Scan for the cell matching the given text and deliver its [x, y] coordinate at center. 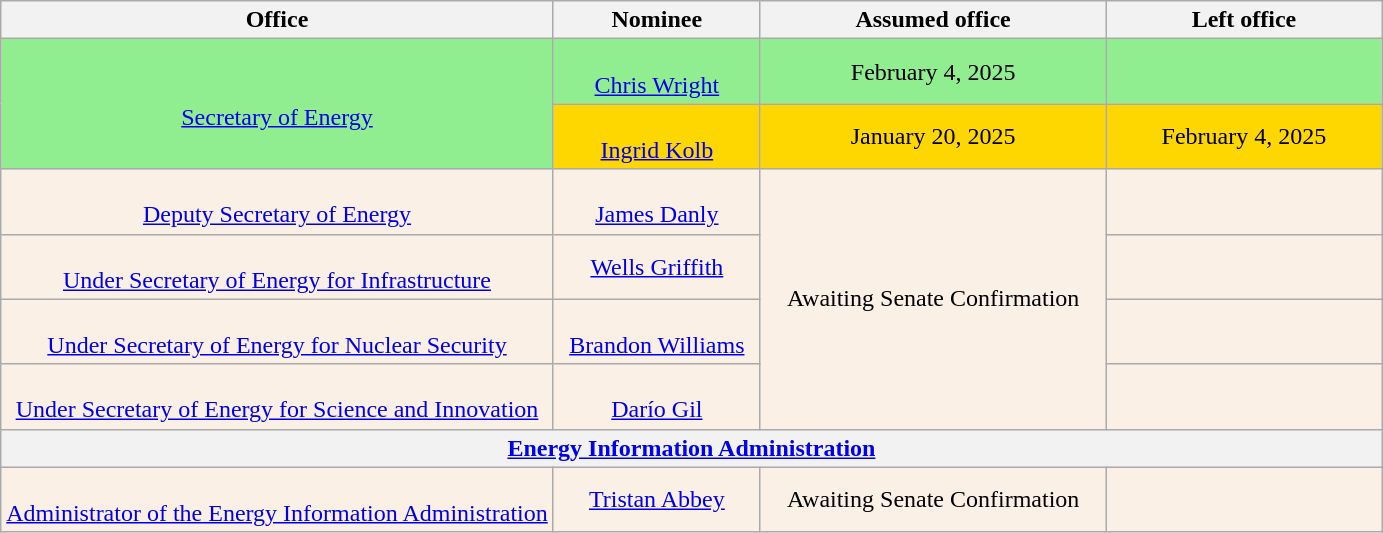
January 20, 2025 [932, 136]
Chris Wright [656, 72]
Under Secretary of Energy for Nuclear Security [278, 332]
Ingrid Kolb [656, 136]
Brandon Williams [656, 332]
Under Secretary of Energy for Infrastructure [278, 266]
Assumed office [932, 20]
James Danly [656, 202]
Secretary of Energy [278, 104]
Administrator of the Energy Information Administration [278, 500]
Darío Gil [656, 396]
Energy Information Administration [692, 448]
Deputy Secretary of Energy [278, 202]
Office [278, 20]
Left office [1244, 20]
Tristan Abbey [656, 500]
Wells Griffith [656, 266]
Nominee [656, 20]
Under Secretary of Energy for Science and Innovation [278, 396]
